Determine the (x, y) coordinate at the center of the cell enclosing the given text.  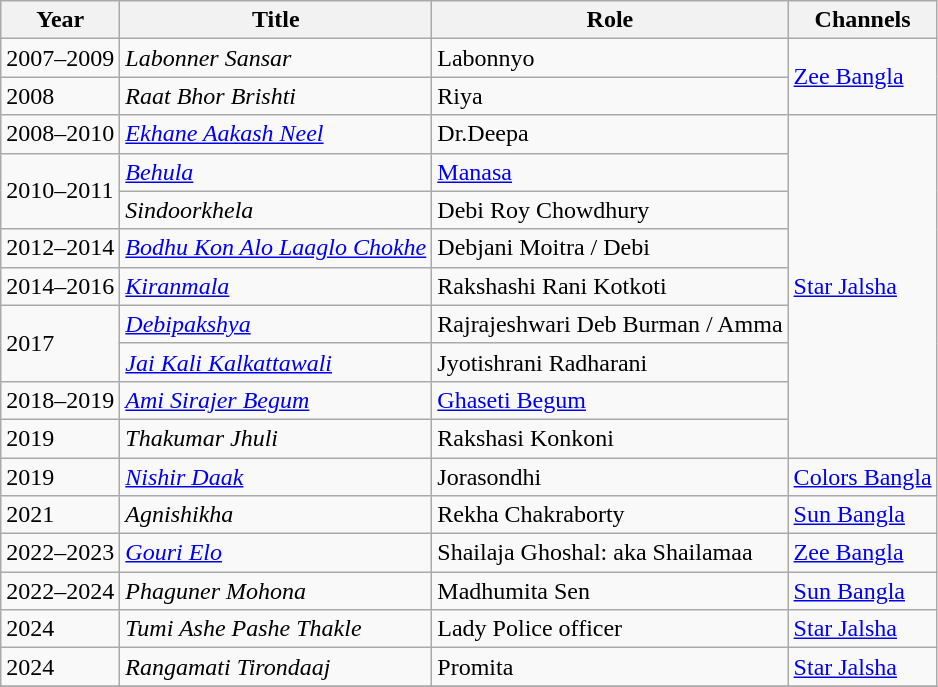
2010–2011 (60, 191)
2007–2009 (60, 58)
2022–2023 (60, 553)
2021 (60, 515)
Ghaseti Begum (610, 400)
Gouri Elo (276, 553)
Labonner Sansar (276, 58)
Year (60, 20)
Role (610, 20)
Agnishikha (276, 515)
Thakumar Jhuli (276, 438)
Debjani Moitra / Debi (610, 248)
Rajrajeshwari Deb Burman / Amma (610, 324)
Raat Bhor Brishti (276, 96)
Bodhu Kon Alo Laaglo Chokhe (276, 248)
Ami Sirajer Begum (276, 400)
2012–2014 (60, 248)
Colors Bangla (862, 477)
2008–2010 (60, 134)
Jorasondhi (610, 477)
Manasa (610, 172)
Debi Roy Chowdhury (610, 210)
Labonnyo (610, 58)
Nishir Daak (276, 477)
Phaguner Mohona (276, 591)
Promita (610, 667)
Jyotishrani Radharani (610, 362)
Madhumita Sen (610, 591)
Ekhane Aakash Neel (276, 134)
Rekha Chakraborty (610, 515)
Sindoorkhela (276, 210)
Debipakshya (276, 324)
Rakshasi Konkoni (610, 438)
Jai Kali Kalkattawali (276, 362)
Riya (610, 96)
Shailaja Ghoshal: aka Shailamaa (610, 553)
Channels (862, 20)
2017 (60, 343)
Rakshashi Rani Kotkoti (610, 286)
2022–2024 (60, 591)
Kiranmala (276, 286)
Lady Police officer (610, 629)
Dr.Deepa (610, 134)
Tumi Ashe Pashe Thakle (276, 629)
Behula (276, 172)
2008 (60, 96)
Title (276, 20)
2018–2019 (60, 400)
Rangamati Tirondaaj (276, 667)
2014–2016 (60, 286)
